Find where the given text appears and provide that cell's center as [x, y] coordinate. 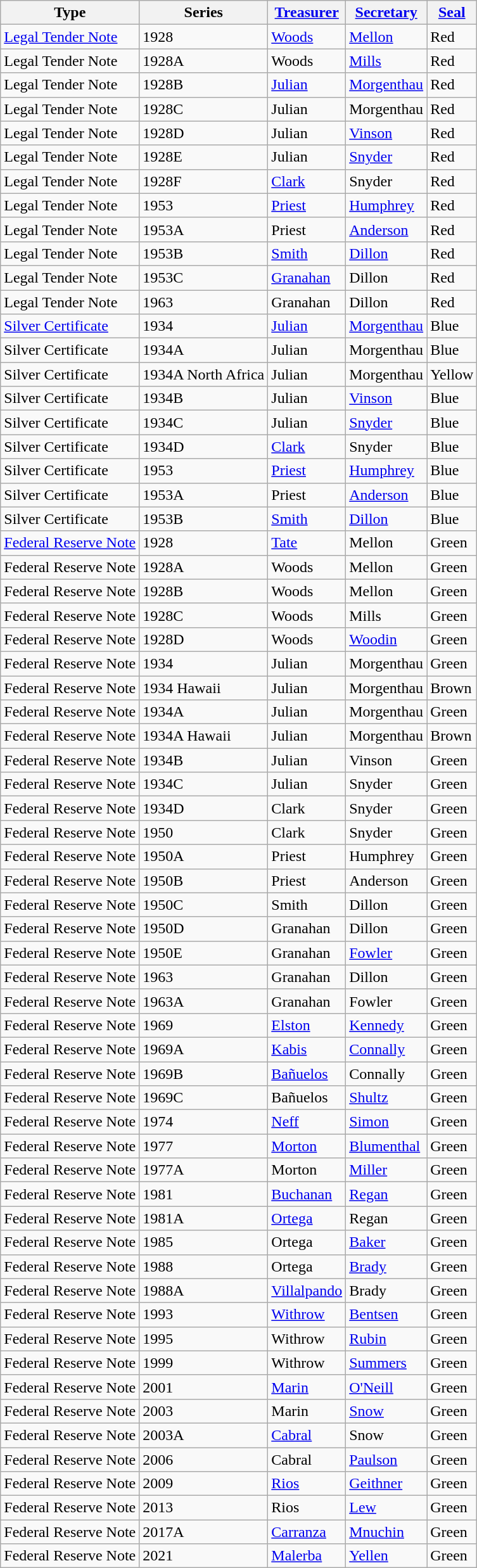
1928F [204, 181]
Geithner [386, 1484]
Summers [386, 1363]
Secretary [386, 13]
Carranza [307, 1532]
1963A [204, 1001]
Villalpando [307, 1291]
1934A Hawaii [204, 736]
1974 [204, 1122]
Series [204, 13]
1969B [204, 1074]
2021 [204, 1556]
Yellen [386, 1556]
1999 [204, 1363]
1950B [204, 881]
1934 Hawaii [204, 687]
Kennedy [386, 1025]
Baker [386, 1242]
1977A [204, 1170]
2006 [204, 1459]
1934A North Africa [204, 374]
Woodin [386, 639]
1950E [204, 953]
1981 [204, 1194]
Type [70, 13]
1950C [204, 905]
1950A [204, 857]
1981A [204, 1218]
2013 [204, 1508]
Buchanan [307, 1194]
Shultz [386, 1098]
1928E [204, 157]
2017A [204, 1532]
1993 [204, 1315]
2001 [204, 1387]
Neff [307, 1122]
Yellow [452, 374]
O'Neill [386, 1387]
Rubin [386, 1339]
Bentsen [386, 1315]
Kabis [307, 1049]
Mnuchin [386, 1532]
1977 [204, 1146]
1950 [204, 832]
Blumenthal [386, 1146]
1988A [204, 1291]
1969A [204, 1049]
Treasurer [307, 13]
1969 [204, 1025]
Malerba [307, 1556]
1995 [204, 1339]
Lew [386, 1508]
1985 [204, 1242]
1988 [204, 1266]
Seal [452, 13]
2009 [204, 1484]
Tate [307, 543]
Elston [307, 1025]
1953C [204, 277]
Miller [386, 1170]
2003 [204, 1411]
Simon [386, 1122]
Paulson [386, 1459]
1969C [204, 1098]
2003A [204, 1435]
1950D [204, 929]
